Detect which cell encompasses the target text, then output its (x, y) center coordinate. 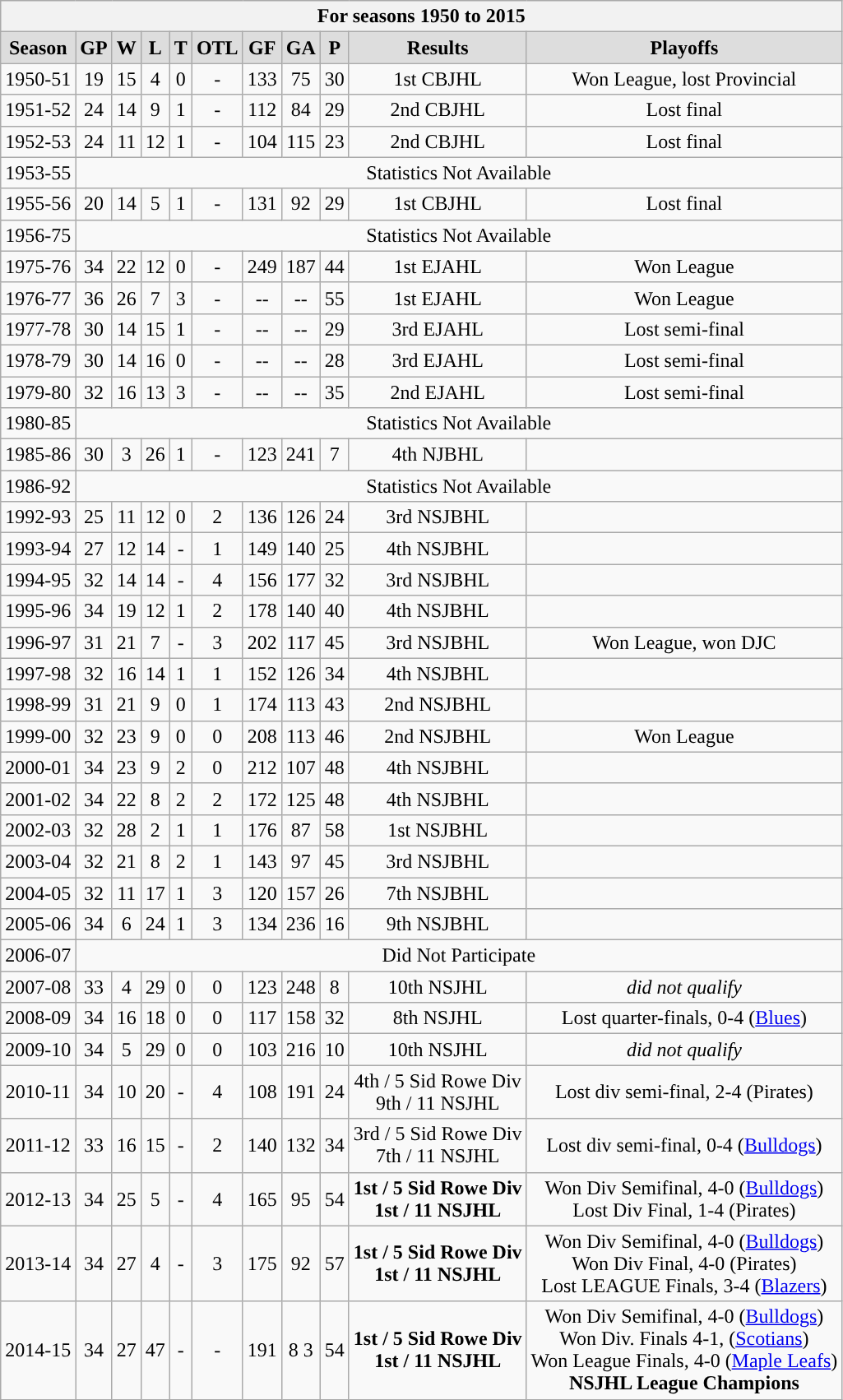
Won Div Semifinal, 4-0 (Bulldogs)Won Div. Finals 4-1, (Scotians)Won League Finals, 4-0 (Maple Leafs)NSJHL League Champions (684, 1351)
1951-52 (38, 110)
Lost div semi-final, 2-4 (Pirates) (684, 1092)
132 (301, 1145)
1995-96 (38, 611)
165 (262, 1199)
Lost div semi-final, 0-4 (Bulldogs) (684, 1145)
1992-93 (38, 517)
175 (262, 1263)
1975-76 (38, 267)
1952-53 (38, 141)
Did Not Participate (459, 956)
131 (262, 204)
Won Div Semifinal, 4-0 (Bulldogs)Won Div Final, 4-0 (Pirates)Lost LEAGUE Finals, 3-4 (Blazers) (684, 1263)
1994-95 (38, 580)
115 (301, 141)
17 (155, 892)
178 (262, 611)
187 (301, 267)
2003-04 (38, 861)
1980-85 (38, 424)
2005-06 (38, 925)
97 (301, 861)
4th NJBHL (438, 455)
149 (262, 549)
248 (301, 987)
Won League, lost Provincial (684, 79)
Lost quarter-finals, 0-4 (Blues) (684, 1018)
133 (262, 79)
107 (301, 767)
2014-15 (38, 1351)
T (181, 48)
58 (334, 830)
156 (262, 580)
1978-79 (38, 360)
103 (262, 1050)
2013-14 (38, 1263)
1999-00 (38, 736)
125 (301, 799)
1st NSJBHL (438, 830)
GA (301, 48)
249 (262, 267)
136 (262, 517)
1979-80 (38, 392)
2010-11 (38, 1092)
108 (262, 1092)
8 3 (301, 1351)
158 (301, 1018)
2006-07 (38, 956)
2nd EJAHL (438, 392)
Playoffs (684, 48)
236 (301, 925)
152 (262, 674)
216 (301, 1050)
2009-10 (38, 1050)
2008-09 (38, 1018)
47 (155, 1351)
4th / 5 Sid Rowe Div9th / 11 NSJHL (438, 1092)
L (155, 48)
172 (262, 799)
212 (262, 767)
1956-75 (38, 235)
1986-92 (38, 486)
1985-86 (38, 455)
36 (94, 298)
2004-05 (38, 892)
57 (334, 1263)
75 (301, 79)
13 (155, 392)
40 (334, 611)
W (127, 48)
1953-55 (38, 173)
1998-99 (38, 705)
2002-03 (38, 830)
177 (301, 580)
Results (438, 48)
55 (334, 298)
GF (262, 48)
95 (301, 1199)
9th NSJBHL (438, 925)
104 (262, 141)
112 (262, 110)
2001-02 (38, 799)
1950-51 (38, 79)
35 (334, 392)
3rd / 5 Sid Rowe Div7th / 11 NSJHL (438, 1145)
For seasons 1950 to 2015 (421, 16)
1996-97 (38, 642)
8th NSJHL (438, 1018)
18 (155, 1018)
84 (301, 110)
Won Div Semifinal, 4-0 (Bulldogs)Lost Div Final, 1-4 (Pirates) (684, 1199)
2000-01 (38, 767)
143 (262, 861)
44 (334, 267)
134 (262, 925)
Won League, won DJC (684, 642)
46 (334, 736)
157 (301, 892)
174 (262, 705)
87 (301, 830)
2011-12 (38, 1145)
7th NSJBHL (438, 892)
6 (127, 925)
43 (334, 705)
208 (262, 736)
120 (262, 892)
241 (301, 455)
2012-13 (38, 1199)
P (334, 48)
1977-78 (38, 329)
2007-08 (38, 987)
OTL (217, 48)
176 (262, 830)
Season (38, 48)
1997-98 (38, 674)
1976-77 (38, 298)
202 (262, 642)
1955-56 (38, 204)
1993-94 (38, 549)
GP (94, 48)
